Detect which cell encompasses the target text, then output its (X, Y) center coordinate. 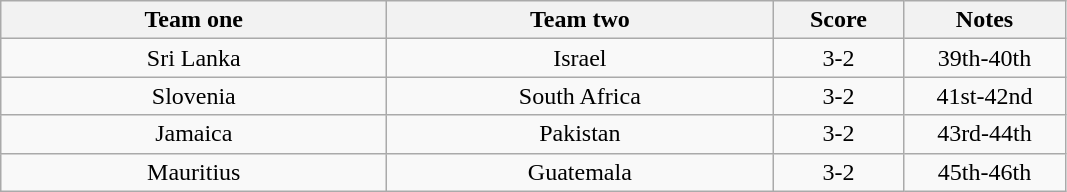
43rd-44th (984, 134)
Israel (580, 58)
Notes (984, 20)
45th-46th (984, 172)
41st-42nd (984, 96)
39th-40th (984, 58)
Guatemala (580, 172)
Pakistan (580, 134)
Slovenia (194, 96)
Team two (580, 20)
South Africa (580, 96)
Sri Lanka (194, 58)
Team one (194, 20)
Jamaica (194, 134)
Mauritius (194, 172)
Score (838, 20)
